Locate the cell with the specified text and output its (x, y) center coordinate. 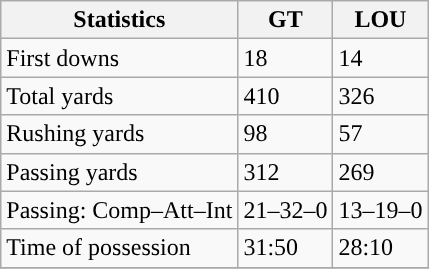
21–32–0 (286, 210)
Statistics (120, 20)
Passing: Comp–Att–Int (120, 210)
98 (286, 134)
13–19–0 (380, 210)
312 (286, 172)
326 (380, 96)
Rushing yards (120, 134)
410 (286, 96)
18 (286, 58)
Passing yards (120, 172)
31:50 (286, 248)
LOU (380, 20)
GT (286, 20)
269 (380, 172)
14 (380, 58)
57 (380, 134)
Total yards (120, 96)
28:10 (380, 248)
First downs (120, 58)
Time of possession (120, 248)
